Determine the (X, Y) coordinate at the center of the cell enclosing the given text.  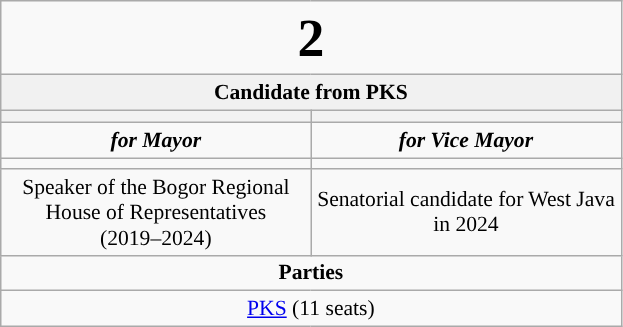
PKS (11 seats) (311, 309)
Candidate from PKS (311, 92)
for Vice Mayor (466, 141)
Senatorial candidate for West Java in 2024 (466, 212)
Speaker of the Bogor Regional House of Representatives(2019–2024) (156, 212)
2 (311, 38)
Parties (311, 273)
for Mayor (156, 141)
